Output the [X, Y] coordinate of the center of the cell containing the given text.  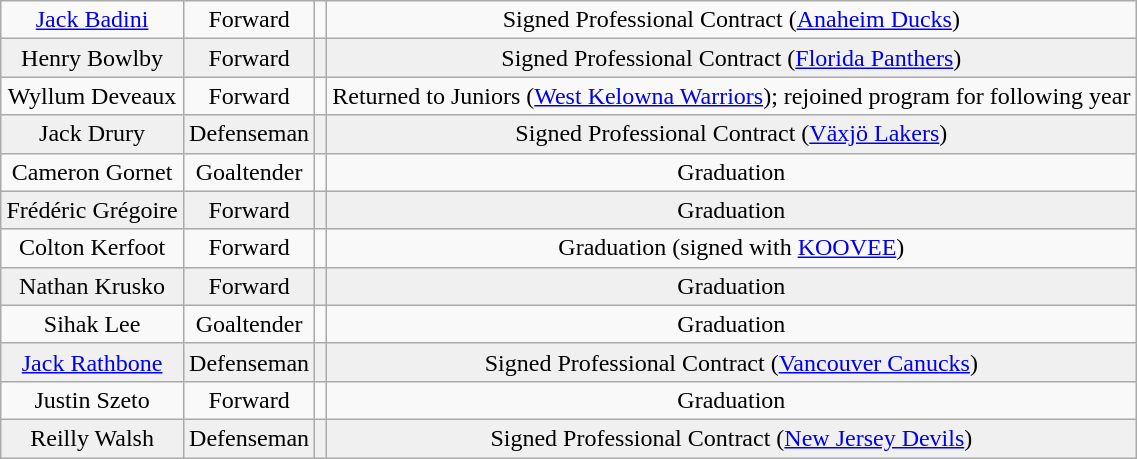
Returned to Juniors (West Kelowna Warriors); rejoined program for following year [732, 96]
Reilly Walsh [92, 438]
Signed Professional Contract (Vancouver Canucks) [732, 362]
Wyllum Deveaux [92, 96]
Cameron Gornet [92, 172]
Signed Professional Contract (New Jersey Devils) [732, 438]
Jack Rathbone [92, 362]
Signed Professional Contract (Växjö Lakers) [732, 134]
Sihak Lee [92, 324]
Colton Kerfoot [92, 248]
Signed Professional Contract (Florida Panthers) [732, 58]
Frédéric Grégoire [92, 210]
Graduation (signed with KOOVEE) [732, 248]
Justin Szeto [92, 400]
Henry Bowlby [92, 58]
Signed Professional Contract (Anaheim Ducks) [732, 20]
Jack Drury [92, 134]
Jack Badini [92, 20]
Nathan Krusko [92, 286]
